Output the [x, y] coordinate of the center of the cell containing the given text.  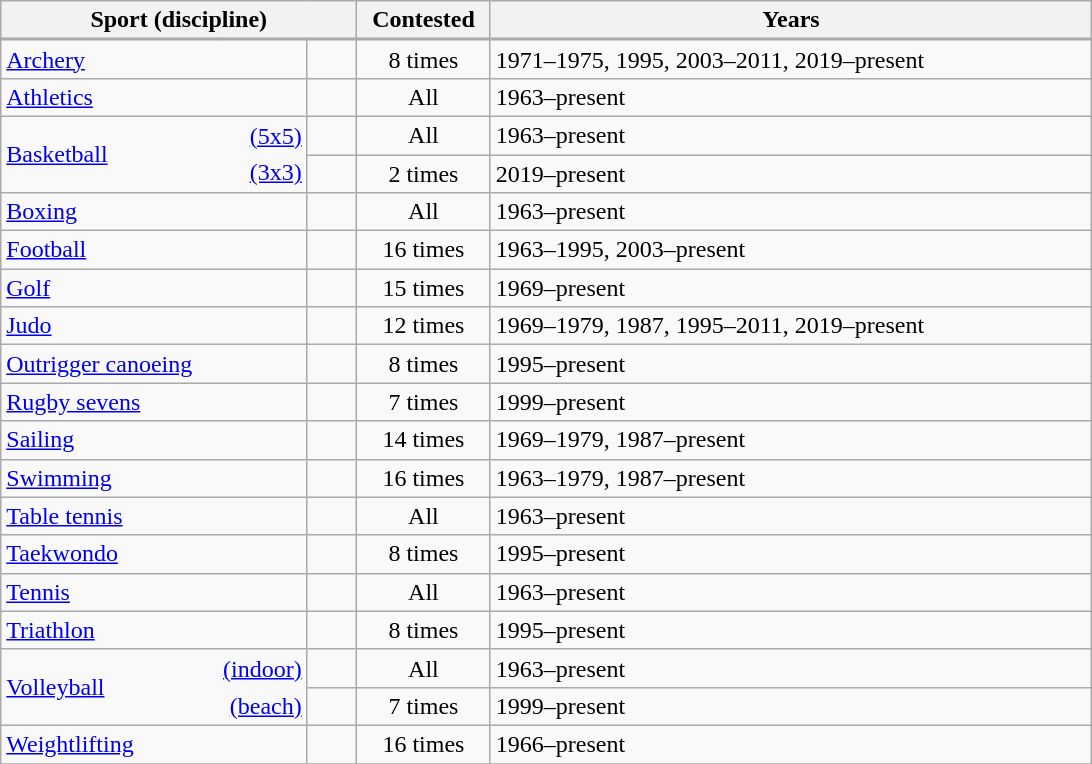
1969–present [791, 288]
1969–1979, 1987, 1995–2011, 2019–present [791, 326]
(3x3) [262, 173]
(5x5) [262, 135]
Judo [154, 326]
Rugby sevens [154, 402]
Contested [424, 20]
1966–present [791, 744]
Sailing [154, 440]
Taekwondo [154, 554]
14 times [424, 440]
(beach) [262, 706]
2 times [424, 173]
Football [154, 250]
Athletics [154, 97]
Table tennis [154, 516]
Archery [154, 59]
Basketball [110, 154]
(indoor) [262, 668]
1963–1995, 2003–present [791, 250]
Volleyball [110, 687]
1963–1979, 1987–present [791, 478]
12 times [424, 326]
1969–1979, 1987–present [791, 440]
Outrigger canoeing [154, 364]
Swimming [154, 478]
1971–1975, 1995, 2003–2011, 2019–present [791, 59]
2019–present [791, 173]
Weightlifting [154, 744]
Triathlon [154, 630]
Years [791, 20]
Boxing [154, 212]
15 times [424, 288]
Golf [154, 288]
Tennis [154, 592]
Sport (discipline) [179, 20]
